Find where the given text appears and provide that cell's center as (x, y) coordinate. 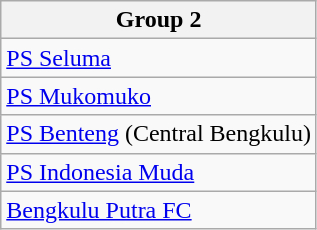
PS Mukomuko (159, 96)
Group 2 (159, 20)
PS Benteng (Central Bengkulu) (159, 134)
PS Seluma (159, 58)
PS Indonesia Muda (159, 172)
Bengkulu Putra FC (159, 210)
